Identify which cell holds the provided text, then report its (x, y) central coordinate. 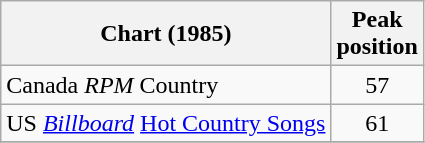
Canada RPM Country (166, 85)
61 (377, 123)
Peakposition (377, 34)
Chart (1985) (166, 34)
57 (377, 85)
US Billboard Hot Country Songs (166, 123)
